Identify which cell holds the provided text, then report its (x, y) central coordinate. 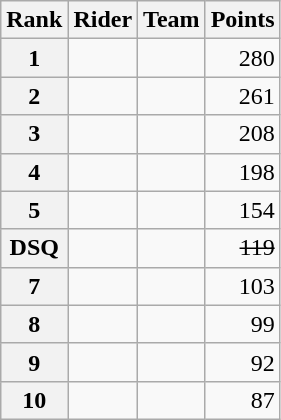
2 (34, 96)
Team (172, 20)
DSQ (34, 248)
3 (34, 134)
99 (242, 324)
87 (242, 400)
8 (34, 324)
5 (34, 210)
208 (242, 134)
4 (34, 172)
Rider (103, 20)
280 (242, 58)
9 (34, 362)
92 (242, 362)
7 (34, 286)
261 (242, 96)
10 (34, 400)
Points (242, 20)
Rank (34, 20)
119 (242, 248)
198 (242, 172)
154 (242, 210)
103 (242, 286)
1 (34, 58)
